Output the [x, y] coordinate of the center of the cell containing the given text.  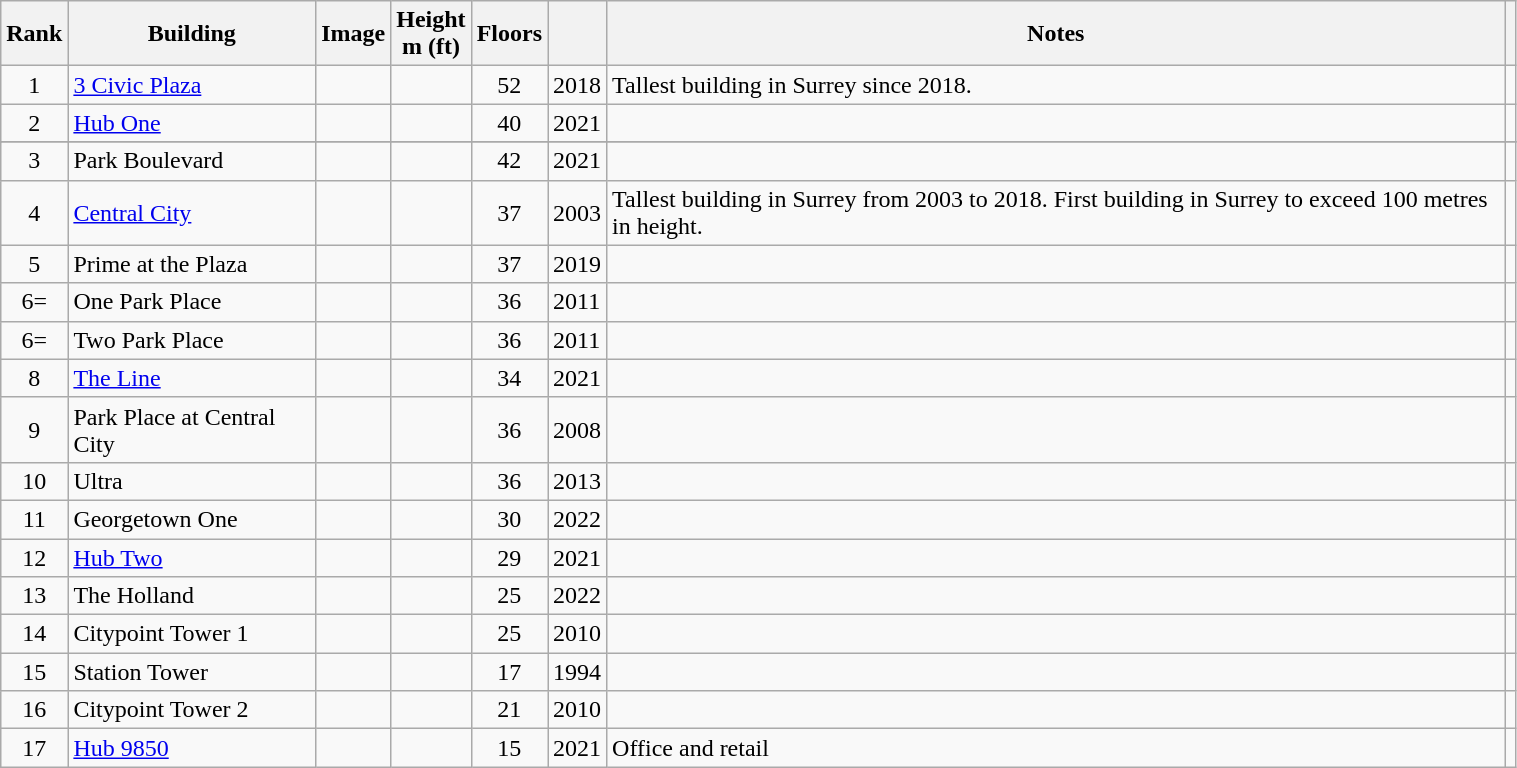
2013 [578, 481]
Notes [1056, 34]
Park Place at Central City [192, 430]
Office and retail [1056, 748]
The Holland [192, 596]
11 [34, 519]
Two Park Place [192, 340]
1 [34, 85]
2003 [578, 212]
Rank [34, 34]
Hub Two [192, 557]
5 [34, 264]
Central City [192, 212]
9 [34, 430]
4 [34, 212]
Ultra [192, 481]
30 [509, 519]
10 [34, 481]
1994 [578, 672]
The Line [192, 378]
2 [34, 123]
Tallest building in Surrey from 2003 to 2018. First building in Surrey to exceed 100 metres in height. [1056, 212]
Citypoint Tower 1 [192, 634]
Floors [509, 34]
Tallest building in Surrey since 2018. [1056, 85]
Hub 9850 [192, 748]
Height m (ft) [431, 34]
3 [34, 161]
13 [34, 596]
Hub One [192, 123]
21 [509, 710]
Image [354, 34]
34 [509, 378]
Prime at the Plaza [192, 264]
14 [34, 634]
52 [509, 85]
3 Civic Plaza [192, 85]
Park Boulevard [192, 161]
16 [34, 710]
8 [34, 378]
Station Tower [192, 672]
40 [509, 123]
Building [192, 34]
2018 [578, 85]
2008 [578, 430]
Citypoint Tower 2 [192, 710]
12 [34, 557]
One Park Place [192, 302]
42 [509, 161]
Georgetown One [192, 519]
29 [509, 557]
2019 [578, 264]
